Locate the cell with the specified text and output its (x, y) center coordinate. 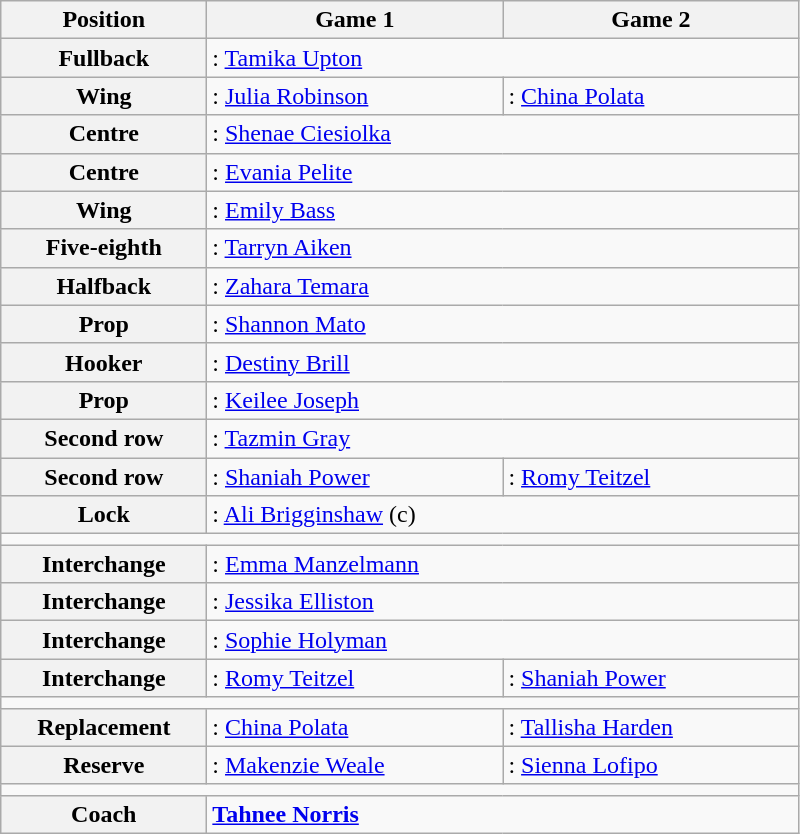
: Makenzie Weale (355, 765)
Tahnee Norris (503, 814)
: Keilee Joseph (503, 400)
Five-eighth (104, 248)
: Tallisha Harden (651, 727)
: Tarryn Aiken (503, 248)
Position (104, 20)
Coach (104, 814)
: Shenae Ciesiolka (503, 134)
: Destiny Brill (503, 362)
Game 1 (355, 20)
Halfback (104, 286)
Hooker (104, 362)
: Shannon Mato (503, 324)
: Emma Manzelmann (503, 564)
: Tazmin Gray (503, 438)
Lock (104, 515)
: Julia Robinson (355, 96)
: Sienna Lofipo (651, 765)
: Ali Brigginshaw (c) (503, 515)
Game 2 (651, 20)
: Evania Pelite (503, 172)
Replacement (104, 727)
: Sophie Holyman (503, 640)
: Jessika Elliston (503, 602)
: Zahara Temara (503, 286)
: Emily Bass (503, 210)
: Tamika Upton (503, 58)
Fullback (104, 58)
Reserve (104, 765)
